Return (X, Y) of the center of cell containing provided text 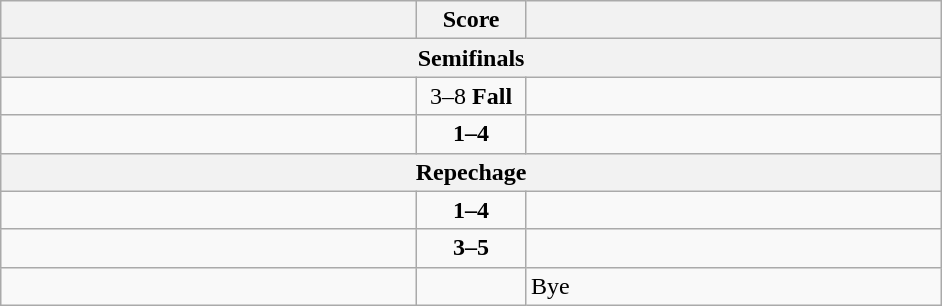
Repechage (472, 172)
Bye (733, 286)
3–8 Fall (472, 96)
Score (472, 20)
Semifinals (472, 58)
3–5 (472, 248)
